Find where the given text appears and provide that cell's center as [x, y] coordinate. 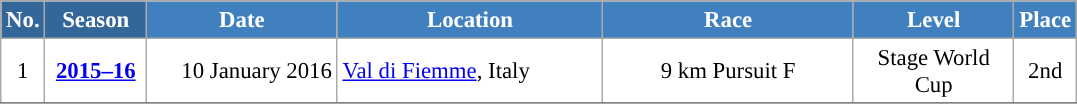
2015–16 [96, 72]
Stage World Cup [934, 72]
Location [470, 20]
No. [23, 20]
Season [96, 20]
Place [1045, 20]
Val di Fiemme, Italy [470, 72]
Level [934, 20]
2nd [1045, 72]
1 [23, 72]
Race [728, 20]
9 km Pursuit F [728, 72]
Date [242, 20]
10 January 2016 [242, 72]
